For the text-containing cell, return its midpoint in [X, Y] coordinate format. 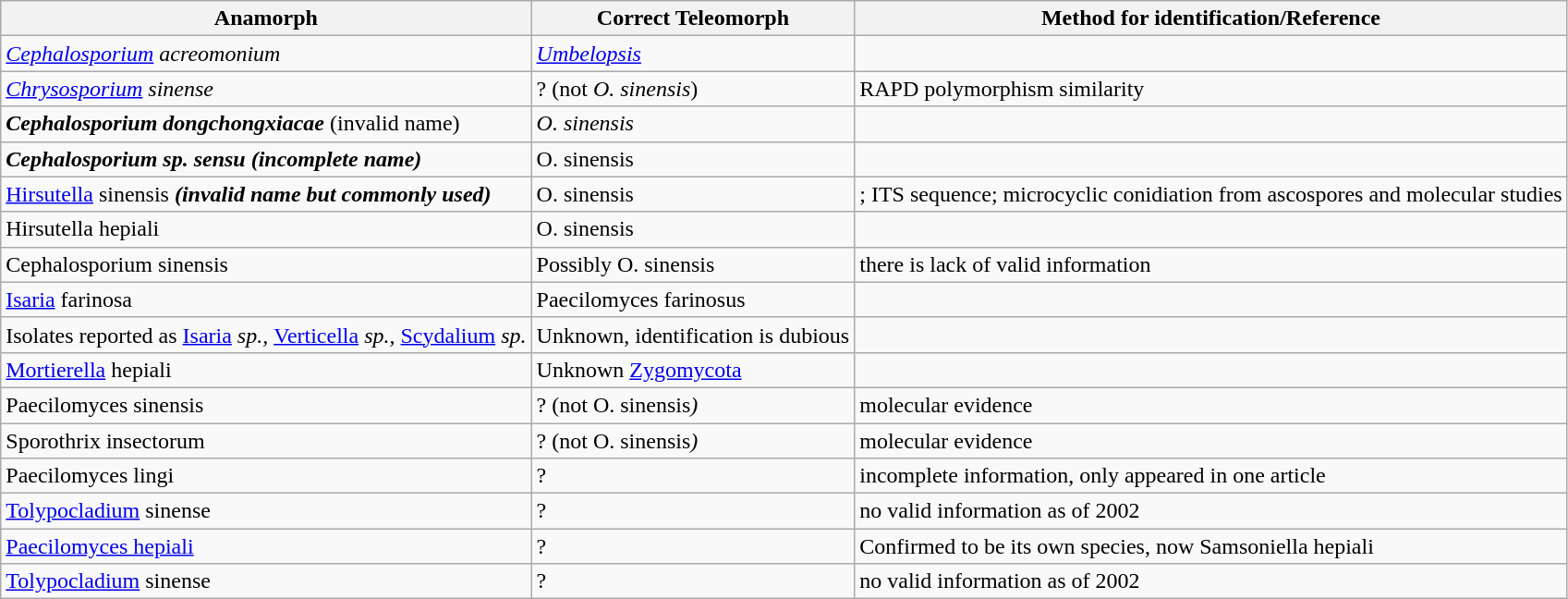
Anamorph [266, 18]
Umbelopsis [693, 54]
Chrysosporium sinense [266, 89]
Paecilomyces lingi [266, 476]
; ITS sequence; microcyclic conidiation from ascospores and molecular studies [1210, 194]
Isolates reported as Isaria sp., Verticella sp., Scydalium sp. [266, 335]
incomplete information, only appeared in one article [1210, 476]
Confirmed to be its own species, now Samsoniella hepiali [1210, 546]
Unknown Zygomycota [693, 370]
Possibly O. sinensis [693, 264]
Paecilomyces sinensis [266, 405]
there is lack of valid information [1210, 264]
Unknown, identification is dubious [693, 335]
Isaria farinosa [266, 299]
Cephalosporium dongchongxiacae (invalid name) [266, 124]
Paecilomyces hepiali [266, 546]
Hirsutella sinensis (invalid name but commonly used) [266, 194]
Hirsutella hepiali [266, 229]
Cephalosporium sinensis [266, 264]
Correct Teleomorph [693, 18]
Paecilomyces farinosus [693, 299]
Cephalosporium sp. sensu (incomplete name) [266, 159]
Method for identification/Reference [1210, 18]
RAPD polymorphism similarity [1210, 89]
Cephalosporium acreomonium [266, 54]
Mortierella hepiali [266, 370]
Sporothrix insectorum [266, 441]
